From the cell containing the given text, extract its center point as [x, y] coordinate. 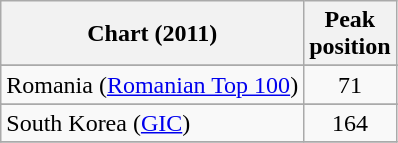
South Korea (GIC) [152, 123]
71 [350, 85]
Peakposition [350, 34]
Chart (2011) [152, 34]
164 [350, 123]
Romania (Romanian Top 100) [152, 85]
